Pinpoint the cell where the given text exists, returning its (X, Y) midpoint coordinate. 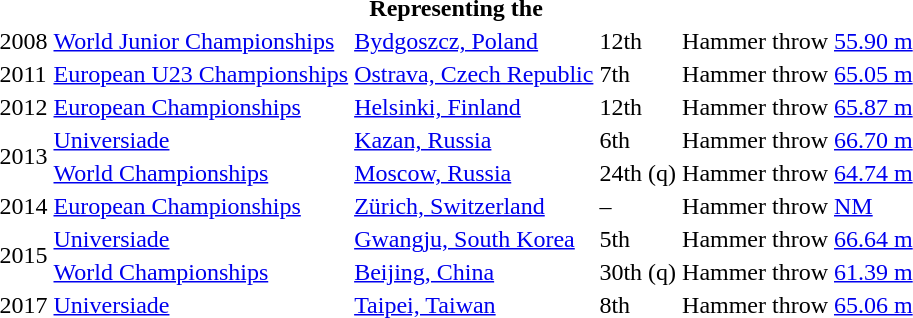
Ostrava, Czech Republic (474, 74)
World Junior Championships (201, 41)
Bydgoszcz, Poland (474, 41)
30th (q) (638, 272)
Beijing, China (474, 272)
5th (638, 239)
Gwangju, South Korea (474, 239)
European U23 Championships (201, 74)
Helsinki, Finland (474, 107)
7th (638, 74)
6th (638, 140)
Moscow, Russia (474, 173)
Kazan, Russia (474, 140)
24th (q) (638, 173)
Zürich, Switzerland (474, 206)
– (638, 206)
